Locate the cell with the specified text and output its (x, y) center coordinate. 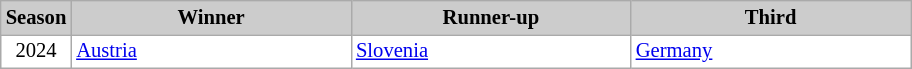
Third (771, 17)
Austria (211, 51)
Germany (771, 51)
Winner (211, 17)
2024 (36, 51)
Runner-up (491, 17)
Season (36, 17)
Slovenia (491, 51)
